Capture the cell that displays the provided text and extract its [x, y] central coordinate. 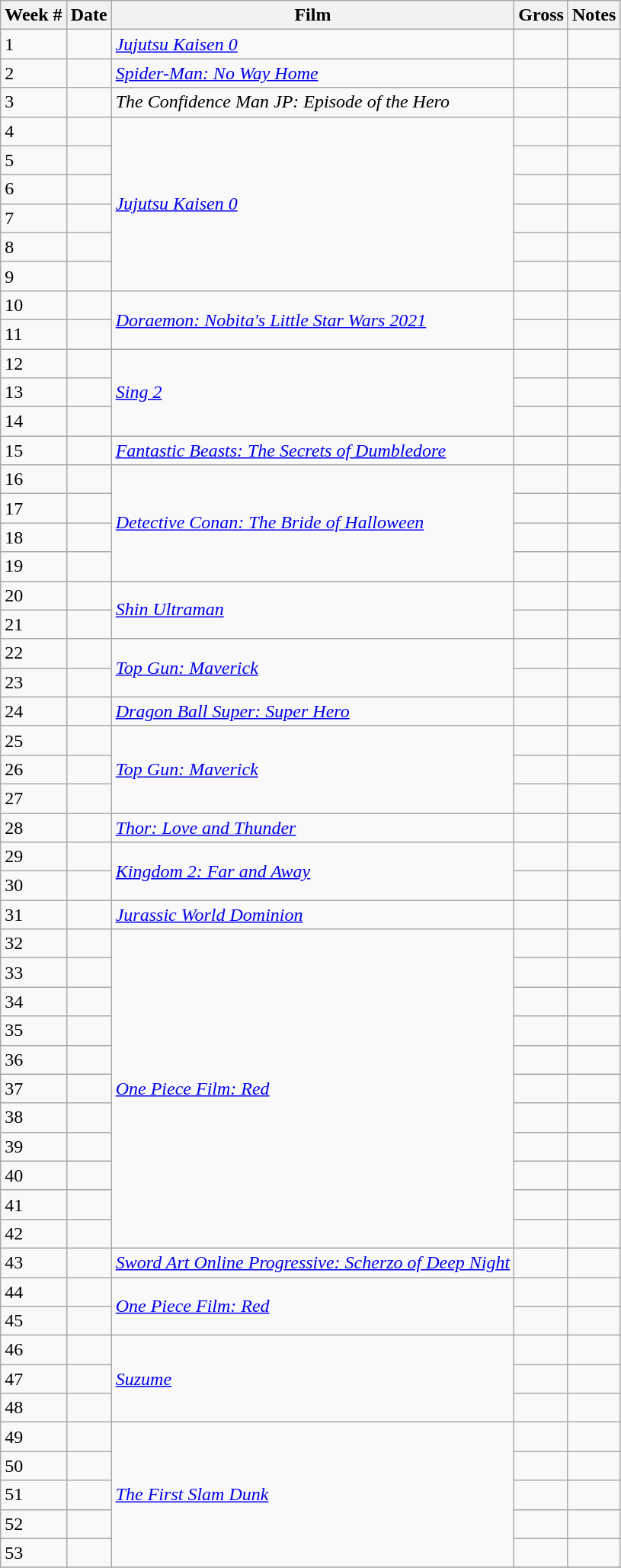
27 [34, 798]
32 [34, 944]
9 [34, 276]
Kingdom 2: Far and Away [312, 871]
Dragon Ball Super: Super Hero [312, 711]
24 [34, 711]
36 [34, 1060]
34 [34, 1002]
Shin Ultraman [312, 610]
Gross [541, 15]
28 [34, 827]
2 [34, 73]
48 [34, 1408]
23 [34, 682]
8 [34, 247]
19 [34, 566]
12 [34, 364]
4 [34, 131]
Film [312, 15]
Suzume [312, 1379]
31 [34, 915]
40 [34, 1175]
10 [34, 305]
16 [34, 479]
6 [34, 189]
49 [34, 1437]
17 [34, 508]
1 [34, 44]
Sing 2 [312, 393]
25 [34, 740]
7 [34, 218]
41 [34, 1204]
22 [34, 653]
46 [34, 1350]
Doraemon: Nobita's Little Star Wars 2021 [312, 319]
39 [34, 1146]
Fantastic Beasts: The Secrets of Dumbledore [312, 451]
3 [34, 102]
20 [34, 595]
5 [34, 160]
11 [34, 334]
50 [34, 1466]
Notes [594, 15]
Jurassic World Dominion [312, 915]
29 [34, 857]
45 [34, 1321]
42 [34, 1233]
47 [34, 1379]
Week # [34, 15]
51 [34, 1495]
18 [34, 537]
44 [34, 1292]
15 [34, 451]
Spider-Man: No Way Home [312, 73]
38 [34, 1117]
Thor: Love and Thunder [312, 827]
Date [88, 15]
33 [34, 973]
43 [34, 1262]
37 [34, 1089]
30 [34, 886]
The First Slam Dunk [312, 1495]
Sword Art Online Progressive: Scherzo of Deep Night [312, 1262]
The Confidence Man JP: Episode of the Hero [312, 102]
52 [34, 1524]
35 [34, 1031]
21 [34, 624]
Detective Conan: The Bride of Halloween [312, 523]
26 [34, 769]
14 [34, 422]
53 [34, 1553]
13 [34, 393]
